For the text-containing cell, return its midpoint in [X, Y] coordinate format. 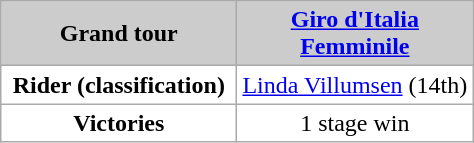
Rider (classification) [119, 85]
Giro d'Italia Femminile [355, 34]
Victories [119, 123]
Grand tour [119, 34]
Linda Villumsen (14th) [355, 85]
1 stage win [355, 123]
